For the text-containing cell, return its midpoint in [x, y] coordinate format. 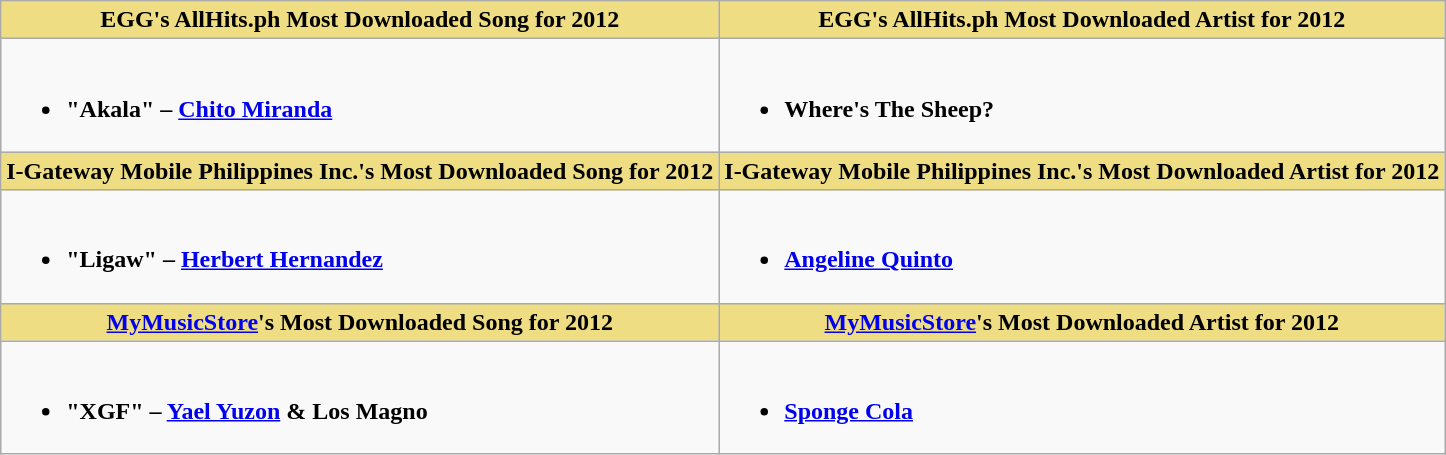
MyMusicStore's Most Downloaded Artist for 2012 [1082, 322]
I-Gateway Mobile Philippines Inc.'s Most Downloaded Artist for 2012 [1082, 171]
I-Gateway Mobile Philippines Inc.'s Most Downloaded Song for 2012 [360, 171]
EGG's AllHits.ph Most Downloaded Song for 2012 [360, 20]
"Akala" – Chito Miranda [360, 96]
EGG's AllHits.ph Most Downloaded Artist for 2012 [1082, 20]
MyMusicStore's Most Downloaded Song for 2012 [360, 322]
Angeline Quinto [1082, 246]
Sponge Cola [1082, 398]
"XGF" – Yael Yuzon & Los Magno [360, 398]
"Ligaw" – Herbert Hernandez [360, 246]
Where's The Sheep? [1082, 96]
